Find where the given text appears and provide that cell's center as (x, y) coordinate. 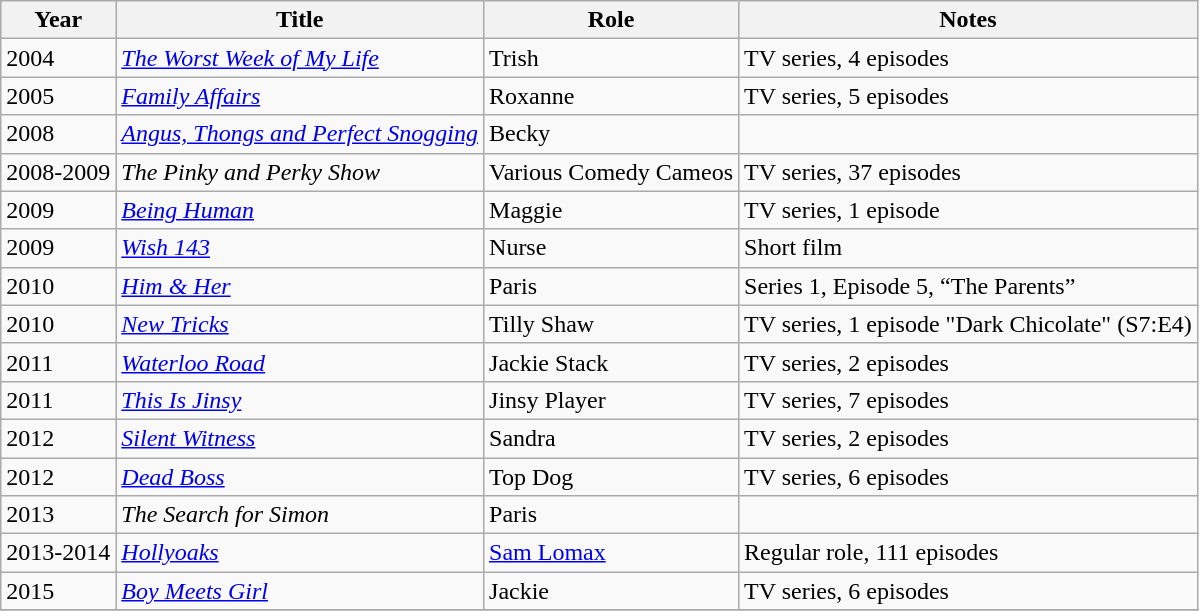
TV series, 1 episode "Dark Chicolate" (S7:E4) (968, 324)
Trish (612, 58)
2013-2014 (58, 553)
Sam Lomax (612, 553)
Tilly Shaw (612, 324)
Him & Her (300, 286)
Being Human (300, 210)
Hollyoaks (300, 553)
Maggie (612, 210)
The Worst Week of My Life (300, 58)
Jackie Stack (612, 362)
Silent Witness (300, 438)
TV series, 7 episodes (968, 400)
Top Dog (612, 477)
Wish 143 (300, 248)
Role (612, 20)
Dead Boss (300, 477)
Boy Meets Girl (300, 591)
Roxanne (612, 96)
Short film (968, 248)
TV series, 5 episodes (968, 96)
Nurse (612, 248)
Sandra (612, 438)
Jinsy Player (612, 400)
Family Affairs (300, 96)
Title (300, 20)
Notes (968, 20)
New Tricks (300, 324)
2005 (58, 96)
TV series, 1 episode (968, 210)
Jackie (612, 591)
TV series, 4 episodes (968, 58)
The Search for Simon (300, 515)
Becky (612, 134)
Year (58, 20)
TV series, 37 episodes (968, 172)
Waterloo Road (300, 362)
2013 (58, 515)
2008 (58, 134)
Angus, Thongs and Perfect Snogging (300, 134)
The Pinky and Perky Show (300, 172)
2004 (58, 58)
Various Comedy Cameos (612, 172)
2008-2009 (58, 172)
2015 (58, 591)
Series 1, Episode 5, “The Parents” (968, 286)
This Is Jinsy (300, 400)
Regular role, 111 episodes (968, 553)
